Identify which cell holds the provided text, then report its (X, Y) central coordinate. 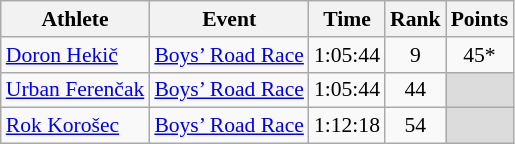
44 (416, 90)
Time (347, 19)
Rank (416, 19)
Event (229, 19)
Points (480, 19)
1:12:18 (347, 126)
Rok Korošec (76, 126)
Doron Hekič (76, 55)
Athlete (76, 19)
45* (480, 55)
Urban Ferenčak (76, 90)
9 (416, 55)
54 (416, 126)
